Detect which cell encompasses the target text, then output its (X, Y) center coordinate. 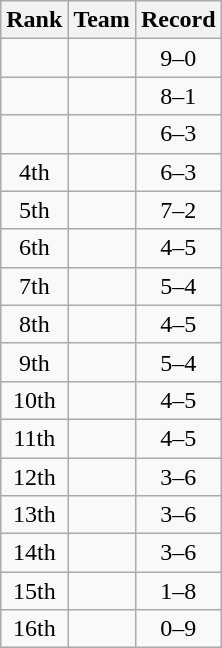
Rank (34, 20)
8–1 (178, 96)
12th (34, 477)
8th (34, 324)
4th (34, 172)
5th (34, 210)
6th (34, 248)
Team (102, 20)
16th (34, 629)
7th (34, 286)
15th (34, 591)
7–2 (178, 210)
9–0 (178, 58)
14th (34, 553)
0–9 (178, 629)
10th (34, 400)
13th (34, 515)
11th (34, 438)
Record (178, 20)
1–8 (178, 591)
9th (34, 362)
